Output the (x, y) coordinate of the center of the cell containing the given text.  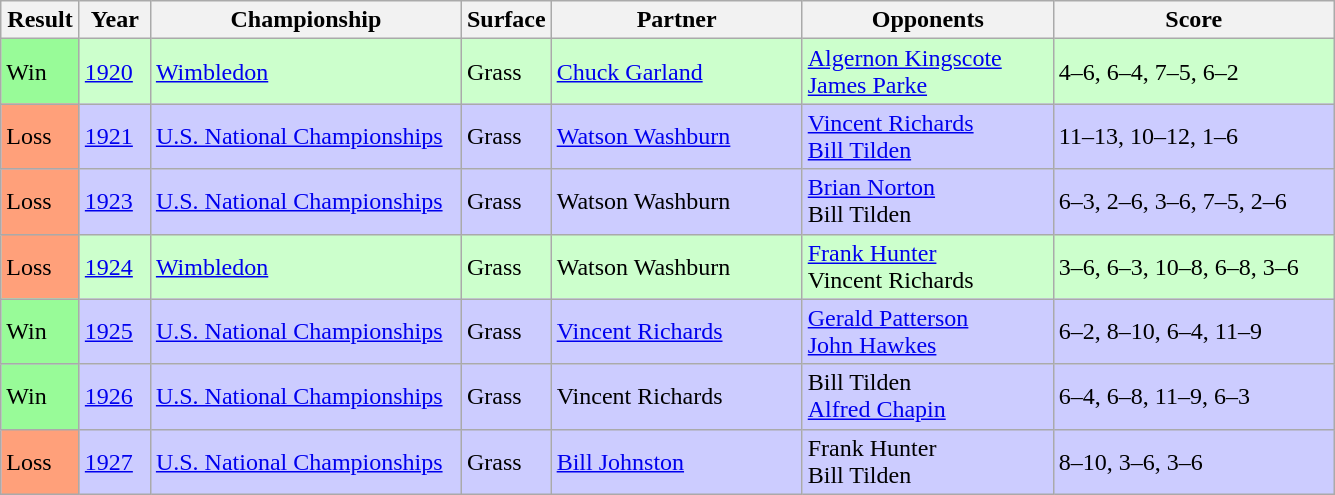
Bill Johnston (676, 462)
1927 (114, 462)
1920 (114, 72)
1921 (114, 136)
3–6, 6–3, 10–8, 6–8, 3–6 (1194, 266)
Frank Hunter Vincent Richards (928, 266)
1924 (114, 266)
Gerald Patterson John Hawkes (928, 332)
Chuck Garland (676, 72)
Partner (676, 20)
Score (1194, 20)
Frank Hunter Bill Tilden (928, 462)
1923 (114, 202)
8–10, 3–6, 3–6 (1194, 462)
Year (114, 20)
6–2, 8–10, 6–4, 11–9 (1194, 332)
Algernon Kingscote James Parke (928, 72)
6–3, 2–6, 3–6, 7–5, 2–6 (1194, 202)
Opponents (928, 20)
Championship (306, 20)
1925 (114, 332)
11–13, 10–12, 1–6 (1194, 136)
Brian Norton Bill Tilden (928, 202)
Vincent Richards Bill Tilden (928, 136)
6–4, 6–8, 11–9, 6–3 (1194, 396)
Bill Tilden Alfred Chapin (928, 396)
4–6, 6–4, 7–5, 6–2 (1194, 72)
Surface (506, 20)
Result (40, 20)
1926 (114, 396)
